Detect which cell encompasses the target text, then output its (x, y) center coordinate. 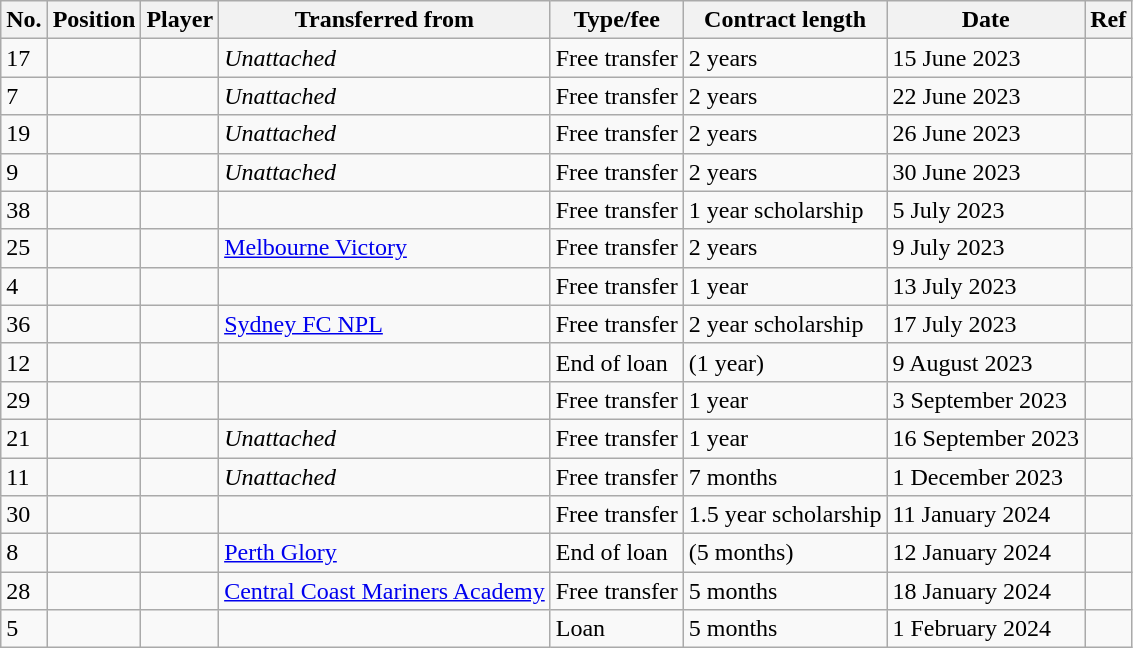
29 (24, 400)
Contract length (785, 20)
Sydney FC NPL (385, 324)
4 (24, 286)
1 December 2023 (986, 477)
9 August 2023 (986, 362)
Central Coast Mariners Academy (385, 591)
Loan (616, 629)
18 January 2024 (986, 591)
(5 months) (785, 553)
1 February 2024 (986, 629)
9 (24, 172)
36 (24, 324)
9 July 2023 (986, 248)
Melbourne Victory (385, 248)
21 (24, 438)
19 (24, 134)
3 September 2023 (986, 400)
17 (24, 58)
5 July 2023 (986, 210)
Date (986, 20)
(1 year) (785, 362)
11 (24, 477)
12 (24, 362)
Ref (1108, 20)
17 July 2023 (986, 324)
No. (24, 20)
7 (24, 96)
38 (24, 210)
8 (24, 553)
Position (94, 20)
5 (24, 629)
Player (180, 20)
7 months (785, 477)
13 July 2023 (986, 286)
Transferred from (385, 20)
22 June 2023 (986, 96)
28 (24, 591)
30 June 2023 (986, 172)
2 year scholarship (785, 324)
12 January 2024 (986, 553)
1.5 year scholarship (785, 515)
25 (24, 248)
30 (24, 515)
26 June 2023 (986, 134)
Perth Glory (385, 553)
16 September 2023 (986, 438)
11 January 2024 (986, 515)
15 June 2023 (986, 58)
Type/fee (616, 20)
1 year scholarship (785, 210)
